Pinpoint the cell where the given text exists, returning its (X, Y) midpoint coordinate. 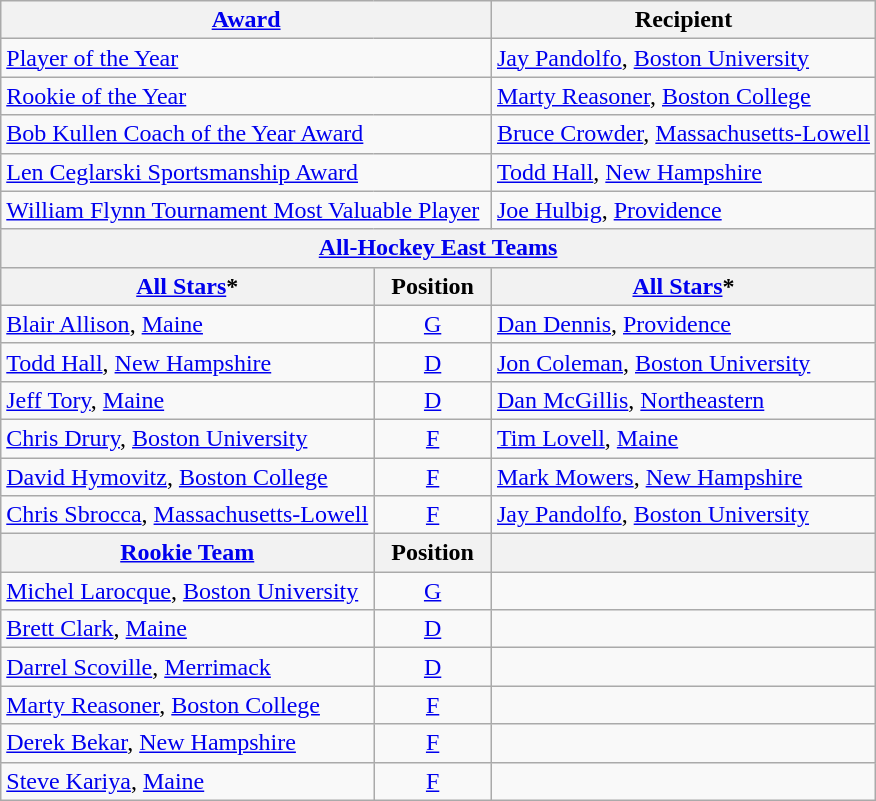
Jon Coleman, Boston University (683, 362)
Darrel Scoville, Merrimack (188, 667)
Steve Kariya, Maine (188, 781)
Chris Drury, Boston University (188, 438)
Bruce Crowder, Massachusetts-Lowell (683, 134)
Blair Allison, Maine (188, 324)
Michel Larocque, Boston University (188, 591)
All-Hockey East Teams (438, 248)
Joe Hulbig, Providence (683, 210)
Rookie Team (188, 553)
Derek Bekar, New Hampshire (188, 743)
Jeff Tory, Maine (188, 400)
Recipient (683, 20)
Mark Mowers, New Hampshire (683, 477)
Chris Sbrocca, Massachusetts-Lowell (188, 515)
Dan Dennis, Providence (683, 324)
William Flynn Tournament Most Valuable Player (246, 210)
Len Ceglarski Sportsmanship Award (246, 172)
Tim Lovell, Maine (683, 438)
Bob Kullen Coach of the Year Award (246, 134)
Brett Clark, Maine (188, 629)
David Hymovitz, Boston College (188, 477)
Dan McGillis, Northeastern (683, 400)
Player of the Year (246, 58)
Award (246, 20)
Rookie of the Year (246, 96)
